Identify which cell holds the provided text, then report its (x, y) central coordinate. 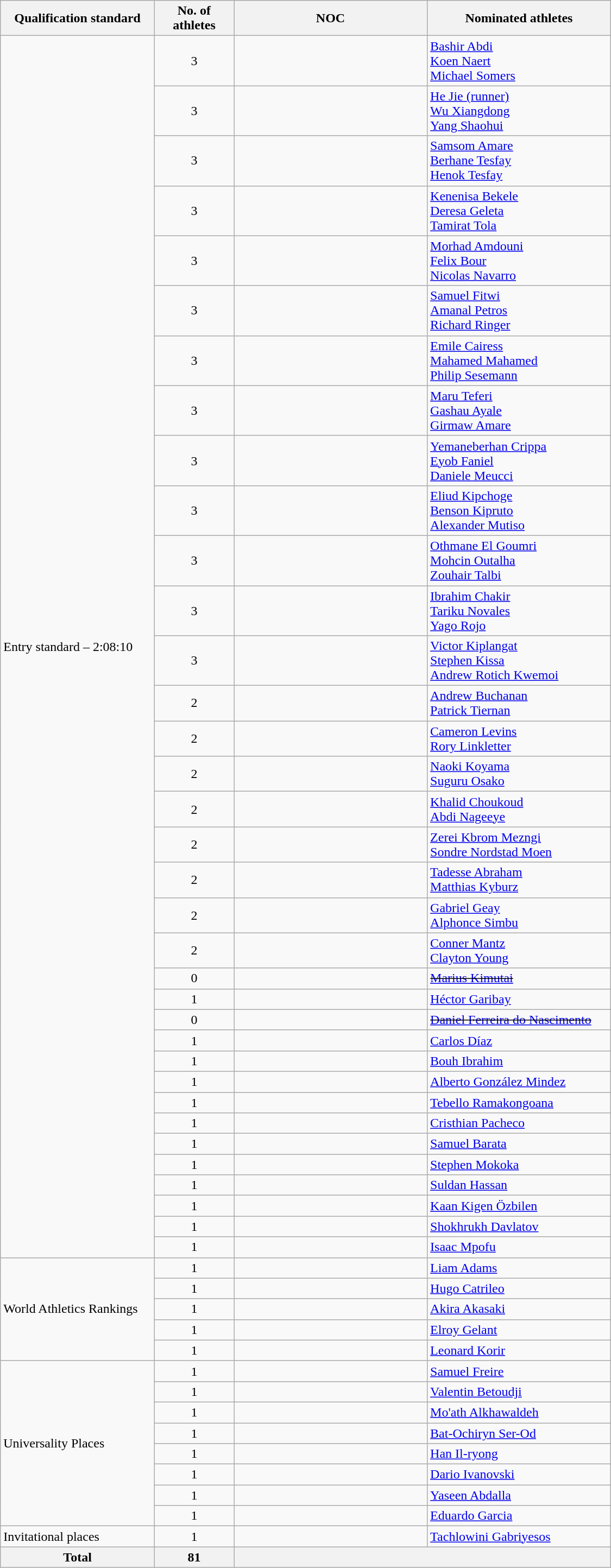
Suldan Hassan (519, 1185)
Alberto González Mindez (519, 1082)
Gabriel GeayAlphonce Simbu (519, 915)
Samsom AmareBerhane TesfayHenok Tesfay (519, 161)
81 (194, 1557)
Akira Akasaki (519, 1309)
NOC (330, 18)
Marius Kimutai (519, 978)
Kaan Kigen Özbilen (519, 1206)
Ibrahim ChakirTariku NovalesYago Rojo (519, 610)
Isaac Mpofu (519, 1247)
Tadesse AbrahamMatthias Kyburz (519, 880)
Yemaneberhan CrippaEyob FanielDaniele Meucci (519, 460)
Total (78, 1557)
Samuel FitwiAmanal PetrosRichard Ringer (519, 311)
Entry standard – 2:08:10 (78, 647)
Conner MantzClayton Young (519, 950)
Dario Ivanovski (519, 1475)
Emile CairessMahamed MahamedPhilip Sesemann (519, 361)
Samuel Barata (519, 1144)
Nominated athletes (519, 18)
Bouh Ibrahim (519, 1061)
Maru TeferiGashau AyaleGirmaw Amare (519, 410)
Valentin Betoudji (519, 1392)
Mo'ath Alkhawaldeh (519, 1412)
Morhad AmdouniFelix BourNicolas Navarro (519, 261)
Invitational places (78, 1537)
Othmane El GoumriMohcin OutalhaZouhair Talbi (519, 560)
Qualification standard (78, 18)
Elroy Gelant (519, 1330)
Naoki KoyamaSuguru Osako (519, 774)
Liam Adams (519, 1268)
Cameron LevinsRory Linkletter (519, 738)
Cristhian Pacheco (519, 1123)
Daniel Ferreira do Nascimento (519, 1020)
Héctor Garibay (519, 999)
Tachlowini Gabriyesos (519, 1537)
Yaseen Abdalla (519, 1495)
Universality Places (78, 1443)
Hugo Catrileo (519, 1288)
Shokhrukh Davlatov (519, 1226)
Kenenisa BekeleDeresa GeletaTamirat Tola (519, 211)
Stephen Mokoka (519, 1165)
No. of athletes (194, 18)
Victor KiplangatStephen KissaAndrew Rotich Kwemoi (519, 661)
Andrew BuchananPatrick Tiernan (519, 704)
Eduardo Garcia (519, 1516)
Leonard Korir (519, 1350)
He Jie (runner)Wu XiangdongYang Shaohui (519, 111)
Zerei Kbrom MezngiSondre Nordstad Moen (519, 845)
Bat-Ochiryn Ser-Od (519, 1433)
Samuel Freire (519, 1371)
Eliud KipchogeBenson KiprutoAlexander Mutiso (519, 510)
Bashir AbdiKoen NaertMichael Somers (519, 61)
Khalid ChoukoudAbdi Nageeye (519, 809)
Tebello Ramakongoana (519, 1103)
Carlos Díaz (519, 1040)
Han Il-ryong (519, 1454)
World Athletics Rankings (78, 1309)
